Capture the cell that displays the provided text and extract its (x, y) central coordinate. 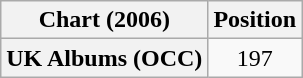
197 (255, 58)
UK Albums (OCC) (104, 58)
Chart (2006) (104, 20)
Position (255, 20)
